Determine the [x, y] coordinate at the center of the cell enclosing the given text.  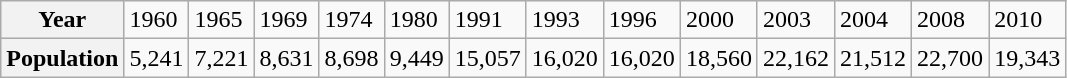
1960 [156, 20]
2003 [796, 20]
Year [62, 20]
1969 [286, 20]
1993 [564, 20]
18,560 [718, 58]
15,057 [488, 58]
2008 [950, 20]
22,162 [796, 58]
21,512 [872, 58]
1974 [352, 20]
1991 [488, 20]
19,343 [1028, 58]
2000 [718, 20]
22,700 [950, 58]
Population [62, 58]
8,698 [352, 58]
2010 [1028, 20]
1996 [642, 20]
7,221 [222, 58]
1965 [222, 20]
2004 [872, 20]
1980 [416, 20]
9,449 [416, 58]
5,241 [156, 58]
8,631 [286, 58]
